Return the [x, y] coordinate for the center point of the cell that contains the specified text.  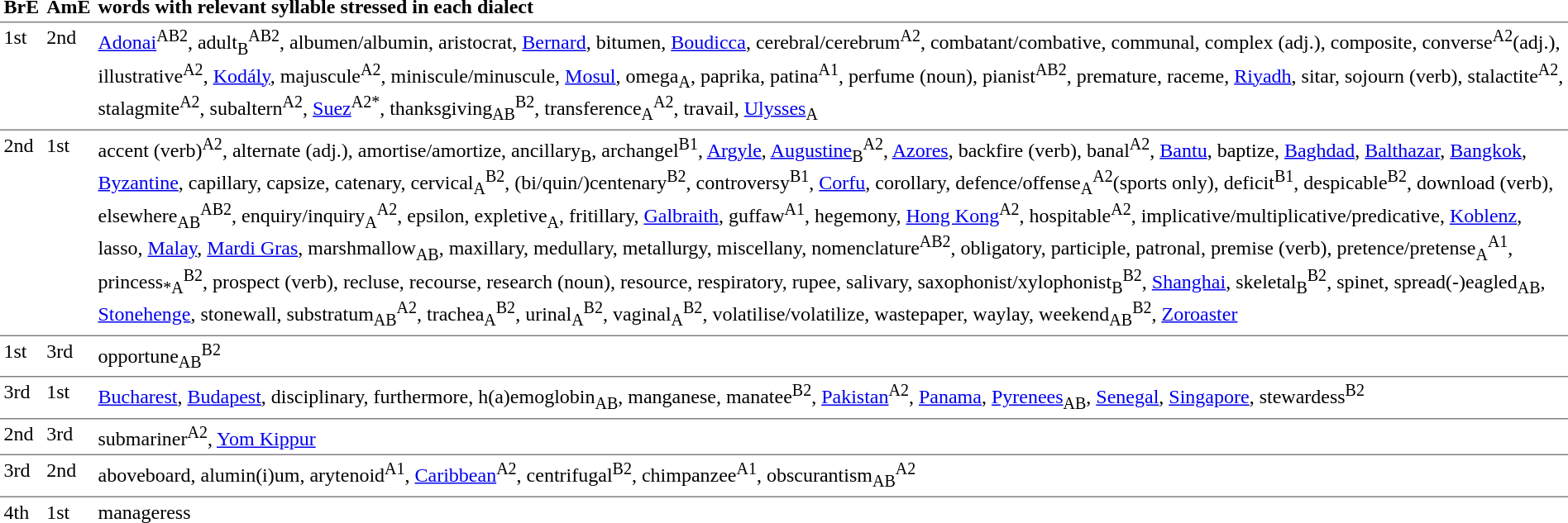
submarinerA2, Yom Kippur [831, 436]
opportuneABB2 [831, 356]
aboveboard, alumin(i)um, arytenoidA1, CaribbeanA2, centrifugalB2, chimpanzeeA1, obscurantismABA2 [831, 475]
